For the text-containing cell, return its midpoint in (X, Y) coordinate format. 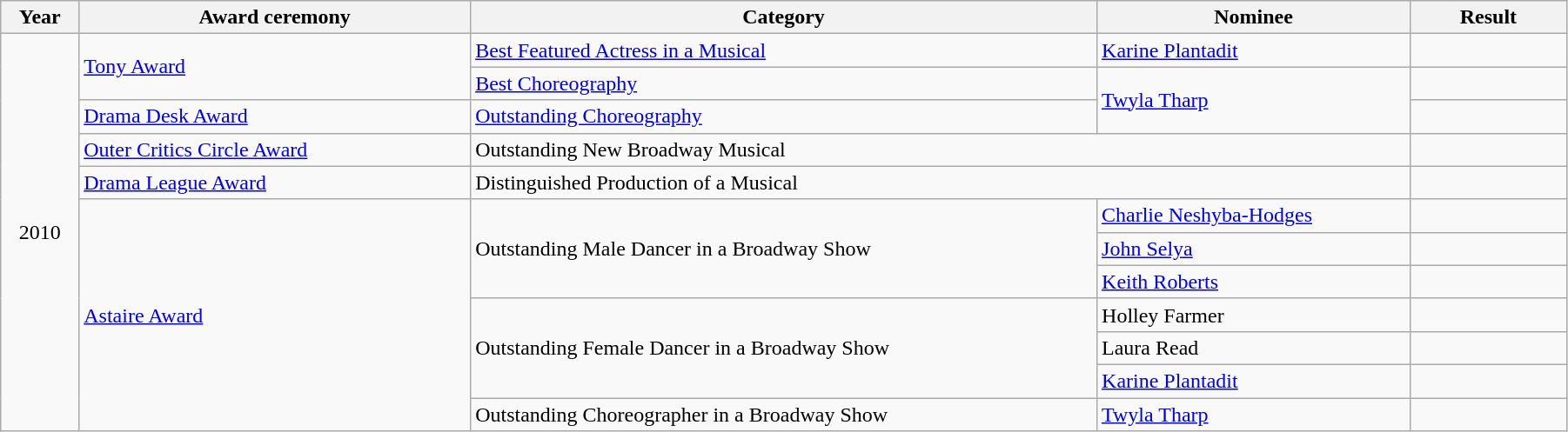
Best Choreography (784, 83)
Distinguished Production of a Musical (941, 183)
Year (40, 17)
Drama League Award (275, 183)
2010 (40, 233)
Laura Read (1254, 348)
Charlie Neshyba-Hodges (1254, 216)
Keith Roberts (1254, 282)
Outstanding Choreography (784, 116)
Nominee (1254, 17)
Outstanding Male Dancer in a Broadway Show (784, 249)
Outstanding New Broadway Musical (941, 150)
Result (1488, 17)
Outstanding Choreographer in a Broadway Show (784, 415)
Holley Farmer (1254, 315)
Astaire Award (275, 315)
Category (784, 17)
Outstanding Female Dancer in a Broadway Show (784, 348)
Outer Critics Circle Award (275, 150)
Drama Desk Award (275, 116)
John Selya (1254, 249)
Award ceremony (275, 17)
Tony Award (275, 67)
Best Featured Actress in a Musical (784, 50)
